Return the [x, y] coordinate for the center point of the cell that contains the specified text.  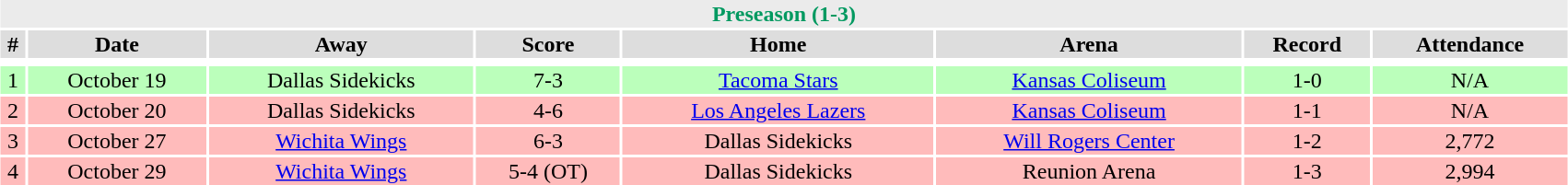
Preseason (1-3) [784, 14]
Away [341, 44]
October 20 [117, 110]
October 19 [117, 80]
2,772 [1470, 141]
Reunion Arena [1089, 171]
Los Angeles Lazers [778, 110]
7-3 [548, 80]
2 [13, 110]
4-6 [548, 110]
1-3 [1307, 171]
Score [548, 44]
1-1 [1307, 110]
Home [778, 44]
Arena [1089, 44]
Record [1307, 44]
# [13, 44]
Date [117, 44]
Tacoma Stars [778, 80]
6-3 [548, 141]
2,994 [1470, 171]
Will Rogers Center [1089, 141]
4 [13, 171]
October 27 [117, 141]
1-0 [1307, 80]
1 [13, 80]
Attendance [1470, 44]
October 29 [117, 171]
1-2 [1307, 141]
3 [13, 141]
5-4 (OT) [548, 171]
